Pinpoint the cell where the given text exists, returning its (x, y) midpoint coordinate. 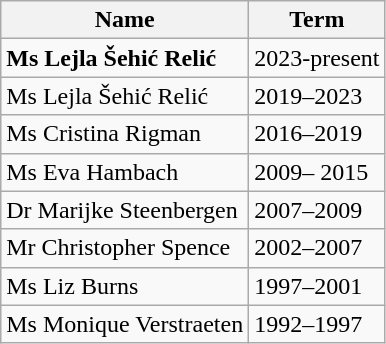
1997–2001 (317, 286)
2007–2009 (317, 210)
Mr Christopher Spence (125, 248)
Ms Cristina Rigman (125, 134)
2009– 2015 (317, 172)
2002–2007 (317, 248)
1992–1997 (317, 324)
Dr Marijke Steenbergen (125, 210)
Ms Eva Hambach (125, 172)
2016–2019 (317, 134)
2023-present (317, 58)
2019–2023 (317, 96)
Ms Monique Verstraeten (125, 324)
Ms Liz Burns (125, 286)
Term (317, 20)
Name (125, 20)
